Output the (X, Y) coordinate of the center of the cell containing the given text.  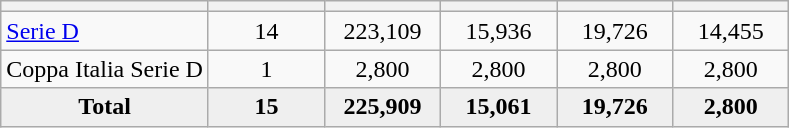
223,109 (382, 31)
Coppa Italia Serie D (105, 69)
Serie D (105, 31)
1 (266, 69)
225,909 (382, 107)
15,936 (499, 31)
Total (105, 107)
14 (266, 31)
15 (266, 107)
15,061 (499, 107)
14,455 (731, 31)
